Return [x, y] of the center of cell containing provided text 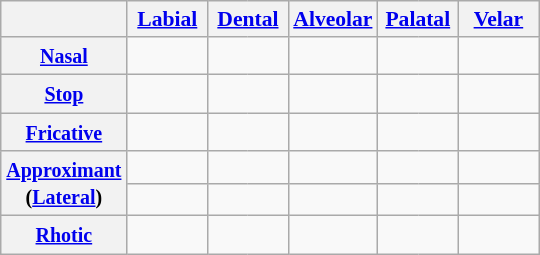
Rhotic [64, 235]
Fricative [64, 131]
Alveolar [332, 19]
Labial [168, 19]
Approximant(Lateral) [64, 184]
Nasal [64, 55]
Stop [64, 93]
Dental [248, 19]
Palatal [418, 19]
Velar [498, 19]
